Locate the cell with the specified text and output its (X, Y) center coordinate. 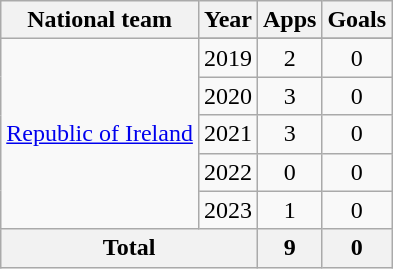
Year (228, 20)
2021 (228, 134)
Goals (357, 20)
National team (100, 20)
Apps (289, 20)
2022 (228, 172)
Total (130, 248)
2 (289, 58)
2020 (228, 96)
9 (289, 248)
1 (289, 210)
2019 (228, 58)
Republic of Ireland (100, 134)
2023 (228, 210)
